From the cell containing the given text, extract its center point as (X, Y) coordinate. 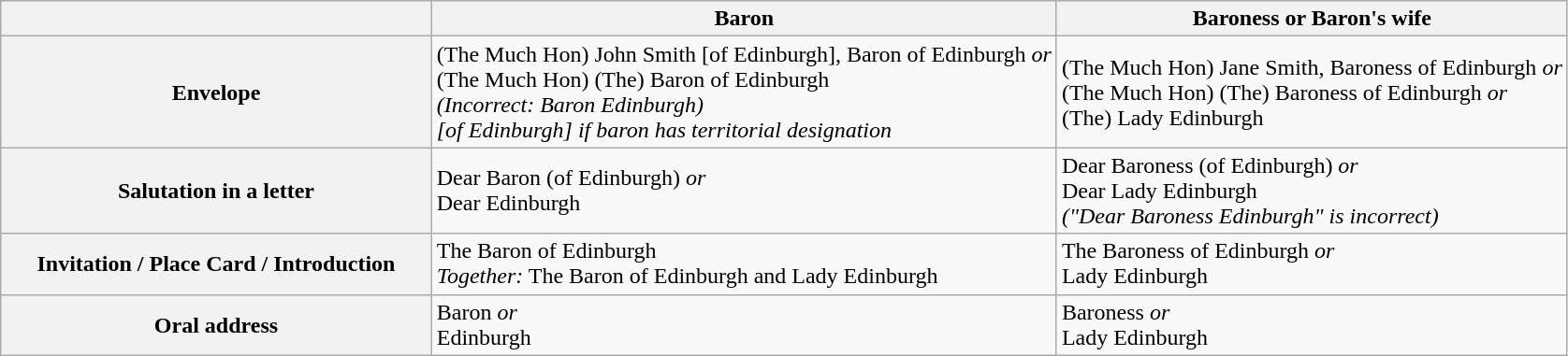
Baroness orLady Edinburgh (1312, 325)
Baron orEdinburgh (744, 325)
Salutation in a letter (216, 191)
The Baroness of Edinburgh orLady Edinburgh (1312, 263)
Baroness or Baron's wife (1312, 19)
Dear Baron (of Edinburgh) orDear Edinburgh (744, 191)
(The Much Hon) Jane Smith, Baroness of Edinburgh or(The Much Hon) (The) Baroness of Edinburgh or(The) Lady Edinburgh (1312, 92)
Oral address (216, 325)
Dear Baroness (of Edinburgh) orDear Lady Edinburgh("Dear Baroness Edinburgh" is incorrect) (1312, 191)
Envelope (216, 92)
The Baron of EdinburghTogether: The Baron of Edinburgh and Lady Edinburgh (744, 263)
Invitation / Place Card / Introduction (216, 263)
Baron (744, 19)
